For the text-containing cell, return its midpoint in [X, Y] coordinate format. 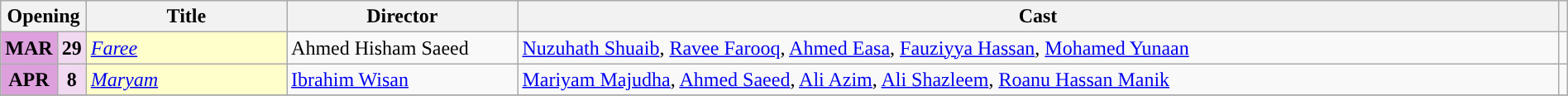
APR [29, 79]
Ibrahim Wisan [402, 79]
Director [402, 17]
Cast [1038, 17]
Ahmed Hisham Saeed [402, 48]
MAR [29, 48]
29 [71, 48]
Faree [186, 48]
Title [186, 17]
Maryam [186, 79]
Nuzuhath Shuaib, Ravee Farooq, Ahmed Easa, Fauziyya Hassan, Mohamed Yunaan [1038, 48]
Mariyam Majudha, Ahmed Saeed, Ali Azim, Ali Shazleem, Roanu Hassan Manik [1038, 79]
Opening [43, 17]
8 [71, 79]
